From the cell containing the given text, extract its center point as [X, Y] coordinate. 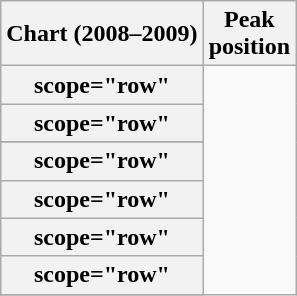
Chart (2008–2009) [102, 34]
Peakposition [249, 34]
